For the text-containing cell, return its midpoint in [x, y] coordinate format. 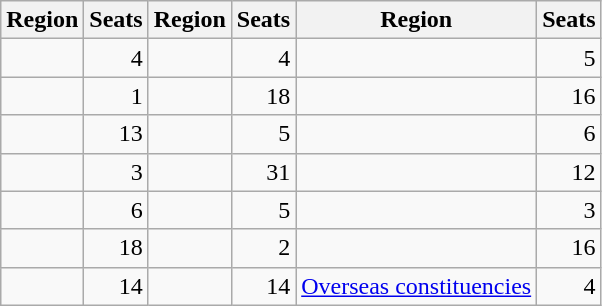
Overseas constituencies [416, 286]
13 [116, 134]
1 [116, 96]
2 [263, 248]
31 [263, 172]
12 [569, 172]
